Return the [x, y] coordinate for the center point of the cell that contains the specified text.  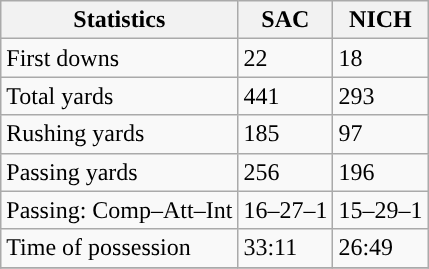
256 [286, 172]
26:49 [380, 248]
Time of possession [120, 248]
Rushing yards [120, 134]
SAC [286, 20]
196 [380, 172]
15–29–1 [380, 210]
22 [286, 58]
Passing yards [120, 172]
33:11 [286, 248]
18 [380, 58]
97 [380, 134]
16–27–1 [286, 210]
Passing: Comp–Att–Int [120, 210]
NICH [380, 20]
293 [380, 96]
441 [286, 96]
Statistics [120, 20]
First downs [120, 58]
Total yards [120, 96]
185 [286, 134]
